Provide the (x, y) coordinate of the cell's center where the given text is located.  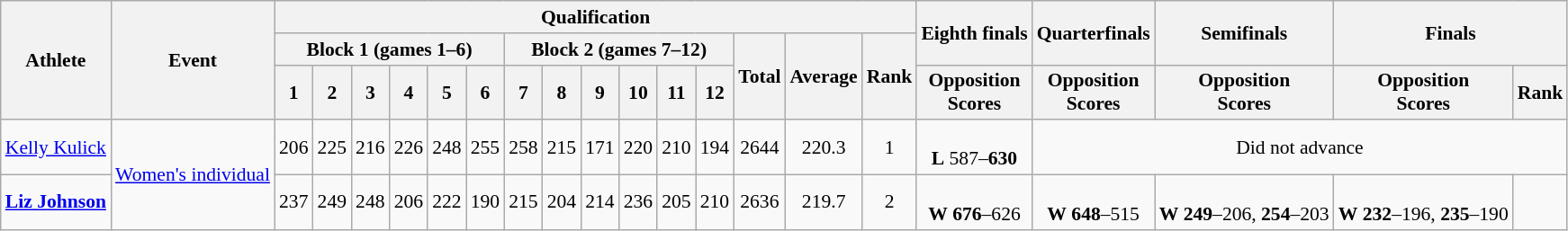
Semifinals (1244, 32)
194 (715, 147)
Kelly Kulick (56, 147)
2644 (760, 147)
Athlete (56, 60)
258 (524, 147)
W 648–515 (1094, 203)
Total (760, 77)
6 (486, 92)
171 (599, 147)
Liz Johnson (56, 203)
Women's individual (193, 175)
11 (677, 92)
Finals (1451, 32)
Eighth finals (974, 32)
12 (715, 92)
W 676–626 (974, 203)
Block 1 (games 1–6) (389, 49)
226 (409, 147)
4 (409, 92)
2636 (760, 203)
255 (486, 147)
W 232–196, 235–190 (1424, 203)
8 (562, 92)
214 (599, 203)
225 (333, 147)
L 587–630 (974, 147)
5 (446, 92)
249 (333, 203)
236 (639, 203)
237 (293, 203)
Quarterfinals (1094, 32)
W 249–206, 254–203 (1244, 203)
220.3 (825, 147)
Did not advance (1300, 147)
219.7 (825, 203)
7 (524, 92)
216 (371, 147)
204 (562, 203)
Block 2 (games 7–12) (619, 49)
220 (639, 147)
190 (486, 203)
10 (639, 92)
Event (193, 60)
3 (371, 92)
Average (825, 77)
9 (599, 92)
222 (446, 203)
Qualification (596, 17)
205 (677, 203)
